Provide the [X, Y] coordinate of the cell's center where the given text is located.  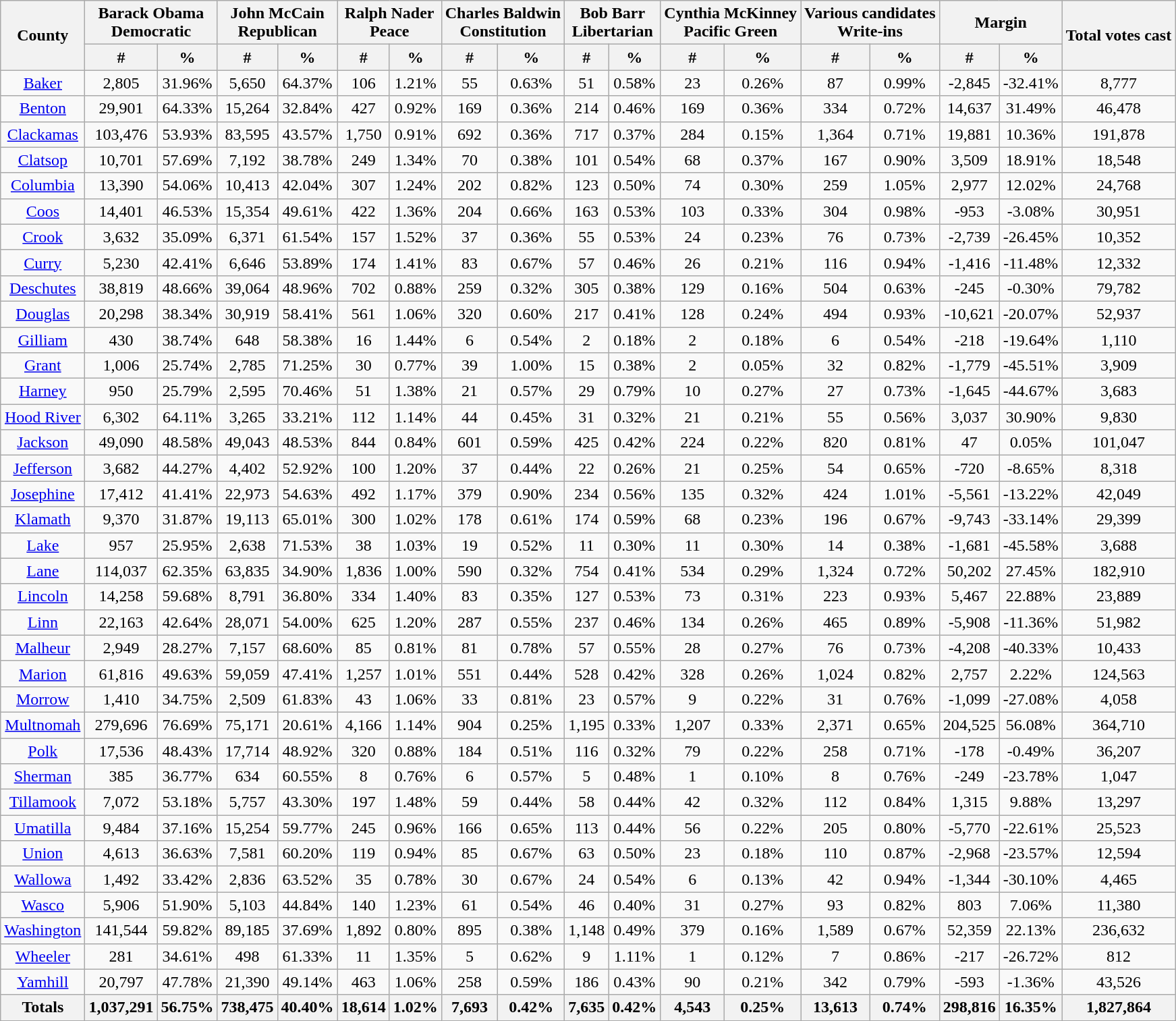
3,265 [247, 417]
Deschutes [43, 288]
-9,743 [969, 520]
56.75% [188, 1008]
49.14% [308, 982]
65.01% [308, 520]
19 [470, 545]
7,635 [587, 1008]
-23.57% [1031, 854]
Wheeler [43, 956]
59.77% [308, 828]
287 [470, 622]
1.23% [416, 905]
38.78% [308, 160]
427 [363, 109]
37.69% [308, 931]
-10,621 [969, 314]
64.11% [188, 417]
64.37% [308, 83]
Wasco [43, 905]
47.41% [308, 673]
119 [363, 854]
8,777 [1119, 83]
53.93% [188, 134]
803 [969, 905]
58 [587, 802]
Bob BarrLibertarian [613, 23]
14,637 [969, 109]
43 [363, 699]
0.48% [634, 777]
-23.78% [1031, 777]
49.61% [308, 211]
29 [587, 391]
56.08% [1031, 725]
950 [121, 391]
48.92% [308, 751]
7,192 [247, 160]
22 [587, 468]
4,613 [121, 854]
49,090 [121, 443]
28,071 [247, 622]
223 [835, 597]
12,594 [1119, 854]
1.17% [416, 494]
237 [587, 622]
Gilliam [43, 339]
-953 [969, 211]
202 [470, 186]
0.15% [762, 134]
197 [363, 802]
15 [587, 366]
Klamath [43, 520]
-1,681 [969, 545]
625 [363, 622]
46,478 [1119, 109]
1,589 [835, 931]
692 [470, 134]
101 [587, 160]
140 [363, 905]
20.61% [308, 725]
123 [587, 186]
28 [692, 648]
1.48% [416, 802]
129 [692, 288]
305 [587, 288]
425 [587, 443]
10,701 [121, 160]
18,614 [363, 1008]
528 [587, 673]
Lake [43, 545]
103 [692, 211]
-4,208 [969, 648]
83,595 [247, 134]
0.49% [634, 931]
127 [587, 597]
51,982 [1119, 622]
60.20% [308, 854]
Polk [43, 751]
36.63% [188, 854]
79 [692, 751]
17,412 [121, 494]
1,006 [121, 366]
385 [121, 777]
0.35% [532, 597]
Totals [43, 1008]
44 [470, 417]
26 [692, 263]
234 [587, 494]
904 [470, 725]
29,901 [121, 109]
22.13% [1031, 931]
Hood River [43, 417]
191,878 [1119, 134]
40.40% [308, 1008]
Malheur [43, 648]
61,816 [121, 673]
19,113 [247, 520]
Charles BaldwinConstitution [503, 23]
32.84% [308, 109]
Washington [43, 931]
184 [470, 751]
44.84% [308, 905]
56 [692, 828]
134 [692, 622]
1.24% [416, 186]
0.29% [762, 571]
0.62% [532, 956]
0.45% [532, 417]
10,433 [1119, 648]
9,370 [121, 520]
224 [692, 443]
463 [363, 982]
38.34% [188, 314]
-1,779 [969, 366]
48.43% [188, 751]
1.41% [416, 263]
1,492 [121, 879]
430 [121, 339]
300 [363, 520]
364,710 [1119, 725]
20,797 [121, 982]
Various candidatesWrite-ins [870, 23]
-45.51% [1031, 366]
-2,968 [969, 854]
34.61% [188, 956]
-8.65% [1031, 468]
17,536 [121, 751]
10,413 [247, 186]
33 [470, 699]
1.38% [416, 391]
50,202 [969, 571]
48.96% [308, 288]
163 [587, 211]
0.51% [532, 751]
249 [363, 160]
36.80% [308, 597]
1,195 [587, 725]
-2,845 [969, 83]
2,371 [835, 725]
Sherman [43, 777]
34.75% [188, 699]
Cynthia McKinneyPacific Green [731, 23]
0.74% [904, 1008]
30,919 [247, 314]
10 [692, 391]
-1,416 [969, 263]
5,103 [247, 905]
6,302 [121, 417]
342 [835, 982]
71.25% [308, 366]
702 [363, 288]
Wallowa [43, 879]
Baker [43, 83]
2,785 [247, 366]
601 [470, 443]
30,951 [1119, 211]
22.88% [1031, 597]
1.35% [416, 956]
9.88% [1031, 802]
20,298 [121, 314]
-26.72% [1031, 956]
5,906 [121, 905]
204,525 [969, 725]
298,816 [969, 1008]
4,402 [247, 468]
1.11% [634, 956]
284 [692, 134]
36.77% [188, 777]
2,638 [247, 545]
422 [363, 211]
167 [835, 160]
1,750 [363, 134]
12,332 [1119, 263]
-593 [969, 982]
2,949 [121, 648]
-5,770 [969, 828]
114,037 [121, 571]
8,791 [247, 597]
1,364 [835, 134]
-217 [969, 956]
Grant [43, 366]
19,881 [969, 134]
0.96% [416, 828]
27.45% [1031, 571]
34.90% [308, 571]
1.36% [416, 211]
38,819 [121, 288]
328 [692, 673]
Harney [43, 391]
Lincoln [43, 597]
57.69% [188, 160]
957 [121, 545]
0.10% [762, 777]
3,909 [1119, 366]
Union [43, 854]
205 [835, 828]
424 [835, 494]
6,371 [247, 237]
33.21% [308, 417]
-45.58% [1031, 545]
7,693 [470, 1008]
59,059 [247, 673]
35.09% [188, 237]
-13.22% [1031, 494]
15,354 [247, 211]
71.53% [308, 545]
0.40% [634, 905]
3,682 [121, 468]
0.12% [762, 956]
Clackamas [43, 134]
28.27% [188, 648]
Barack ObamaDemocratic [151, 23]
-1,099 [969, 699]
279,696 [121, 725]
1,207 [692, 725]
54.63% [308, 494]
89,185 [247, 931]
304 [835, 211]
31.96% [188, 83]
90 [692, 982]
3,683 [1119, 391]
4,465 [1119, 879]
7,072 [121, 802]
634 [247, 777]
101,047 [1119, 443]
63.52% [308, 879]
Benton [43, 109]
13,613 [835, 1008]
5,650 [247, 83]
113 [587, 828]
494 [835, 314]
25.74% [188, 366]
-40.33% [1031, 648]
17,714 [247, 751]
Marion [43, 673]
32 [835, 366]
81 [470, 648]
157 [363, 237]
1.03% [416, 545]
38 [363, 545]
717 [587, 134]
23,889 [1119, 597]
1.40% [416, 597]
27 [835, 391]
42.64% [188, 622]
Linn [43, 622]
492 [363, 494]
Jefferson [43, 468]
0.92% [416, 109]
-3.08% [1031, 211]
-2,739 [969, 237]
41.41% [188, 494]
2,595 [247, 391]
44.27% [188, 468]
-249 [969, 777]
Total votes cast [1119, 35]
30.90% [1031, 417]
-26.45% [1031, 237]
52,359 [969, 931]
0.24% [762, 314]
590 [470, 571]
-5,908 [969, 622]
Douglas [43, 314]
64.33% [188, 109]
63 [587, 854]
43.30% [308, 802]
-245 [969, 288]
-30.10% [1031, 879]
43,526 [1119, 982]
4,543 [692, 1008]
Jackson [43, 443]
106 [363, 83]
54 [835, 468]
1.52% [416, 237]
178 [470, 520]
1,410 [121, 699]
38.74% [188, 339]
1,148 [587, 931]
1.21% [416, 83]
35 [363, 879]
31.49% [1031, 109]
74 [692, 186]
0.60% [532, 314]
0.99% [904, 83]
75,171 [247, 725]
-178 [969, 751]
307 [363, 186]
844 [363, 443]
-33.14% [1031, 520]
49.63% [188, 673]
141,544 [121, 931]
196 [835, 520]
-32.41% [1031, 83]
42.04% [308, 186]
551 [470, 673]
1,836 [363, 571]
13,297 [1119, 802]
42.41% [188, 263]
13,390 [121, 186]
21,390 [247, 982]
-1,344 [969, 879]
4,058 [1119, 699]
3,037 [969, 417]
11,380 [1119, 905]
1,037,291 [121, 1008]
1,892 [363, 931]
Clatsop [43, 160]
-19.64% [1031, 339]
0.86% [904, 956]
33.42% [188, 879]
7 [835, 956]
0.77% [416, 366]
John McCainRepublican [277, 23]
10.36% [1031, 134]
Margin [1001, 23]
22,163 [121, 622]
186 [587, 982]
59.82% [188, 931]
18.91% [1031, 160]
18,548 [1119, 160]
25,523 [1119, 828]
61.54% [308, 237]
1,827,864 [1119, 1008]
48.58% [188, 443]
Ralph NaderPeace [389, 23]
103,476 [121, 134]
3,688 [1119, 545]
135 [692, 494]
-11.48% [1031, 263]
465 [835, 622]
100 [363, 468]
1,024 [835, 673]
895 [470, 931]
39 [470, 366]
2.22% [1031, 673]
62.35% [188, 571]
Morrow [43, 699]
0.66% [532, 211]
93 [835, 905]
Coos [43, 211]
51.90% [188, 905]
738,475 [247, 1008]
76.69% [188, 725]
47 [969, 443]
53.89% [308, 263]
-5,561 [969, 494]
Curry [43, 263]
754 [587, 571]
47.78% [188, 982]
9,830 [1119, 417]
58.38% [308, 339]
70.46% [308, 391]
87 [835, 83]
Josephine [43, 494]
0.31% [762, 597]
217 [587, 314]
-1.36% [1031, 982]
1,047 [1119, 777]
110 [835, 854]
53.18% [188, 802]
Crook [43, 237]
58.41% [308, 314]
1,257 [363, 673]
70 [470, 160]
0.89% [904, 622]
3,509 [969, 160]
-0.49% [1031, 751]
Columbia [43, 186]
3,632 [121, 237]
-11.36% [1031, 622]
46.53% [188, 211]
1,110 [1119, 339]
36,207 [1119, 751]
79,782 [1119, 288]
9,484 [121, 828]
14,258 [121, 597]
166 [470, 828]
61.83% [308, 699]
16 [363, 339]
7,581 [247, 854]
-218 [969, 339]
63,835 [247, 571]
15,254 [247, 828]
-22.61% [1031, 828]
0.58% [634, 83]
204 [470, 211]
2,805 [121, 83]
1,324 [835, 571]
Multnomah [43, 725]
49,043 [247, 443]
0.43% [634, 982]
61.33% [308, 956]
7,157 [247, 648]
52,937 [1119, 314]
31.87% [188, 520]
59 [470, 802]
54.06% [188, 186]
534 [692, 571]
46 [587, 905]
820 [835, 443]
1.44% [416, 339]
-0.30% [1031, 288]
0.98% [904, 211]
5,467 [969, 597]
0.52% [532, 545]
Tillamook [43, 802]
648 [247, 339]
48.66% [188, 288]
61 [470, 905]
37.16% [188, 828]
54.00% [308, 622]
5,230 [121, 263]
24,768 [1119, 186]
-44.67% [1031, 391]
-27.08% [1031, 699]
Yamhill [43, 982]
29,399 [1119, 520]
68.60% [308, 648]
-1,645 [969, 391]
16.35% [1031, 1008]
43.57% [308, 134]
1.05% [904, 186]
561 [363, 314]
4,166 [363, 725]
1,315 [969, 802]
214 [587, 109]
48.53% [308, 443]
42,049 [1119, 494]
2,509 [247, 699]
52.92% [308, 468]
5,757 [247, 802]
0.61% [532, 520]
182,910 [1119, 571]
8,318 [1119, 468]
6,646 [247, 263]
812 [1119, 956]
-20.07% [1031, 314]
504 [835, 288]
39,064 [247, 288]
14 [835, 545]
245 [363, 828]
128 [692, 314]
498 [247, 956]
25.95% [188, 545]
2,836 [247, 879]
2,977 [969, 186]
2,757 [969, 673]
County [43, 35]
0.91% [416, 134]
-720 [969, 468]
73 [692, 597]
10,352 [1119, 237]
0.13% [762, 879]
Lane [43, 571]
1.34% [416, 160]
236,632 [1119, 931]
22,973 [247, 494]
7.06% [1031, 905]
12.02% [1031, 186]
59.68% [188, 597]
124,563 [1119, 673]
60.55% [308, 777]
15,264 [247, 109]
281 [121, 956]
Umatilla [43, 828]
14,401 [121, 211]
0.87% [904, 854]
25.79% [188, 391]
